Locate the cell with the specified text and output its [X, Y] center coordinate. 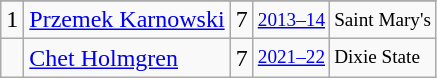
2013–14 [291, 20]
Dixie State [383, 58]
Przemek Karnowski [127, 20]
1 [12, 20]
2021–22 [291, 58]
Chet Holmgren [127, 58]
Saint Mary's [383, 20]
